Capture the cell that displays the provided text and extract its [x, y] central coordinate. 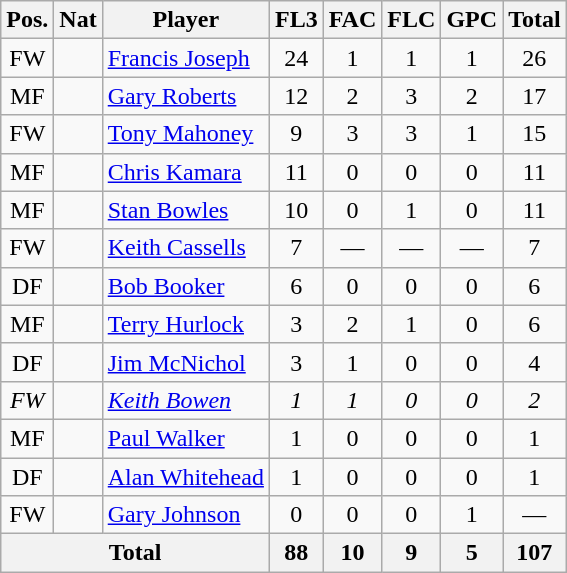
Tony Mahoney [186, 134]
Pos. [28, 20]
Alan Whitehead [186, 477]
Paul Walker [186, 438]
Nat [78, 20]
Gary Roberts [186, 96]
Francis Joseph [186, 58]
FL3 [296, 20]
Gary Johnson [186, 515]
15 [535, 134]
Jim McNichol [186, 362]
17 [535, 96]
Player [186, 20]
12 [296, 96]
26 [535, 58]
GPC [472, 20]
Chris Kamara [186, 172]
4 [535, 362]
24 [296, 58]
Terry Hurlock [186, 324]
Bob Booker [186, 286]
107 [535, 553]
88 [296, 553]
Keith Cassells [186, 248]
Keith Bowen [186, 400]
FLC [412, 20]
5 [472, 553]
Stan Bowles [186, 210]
FAC [352, 20]
